Search for the cell housing the specified text and yield its (X, Y) center coordinate. 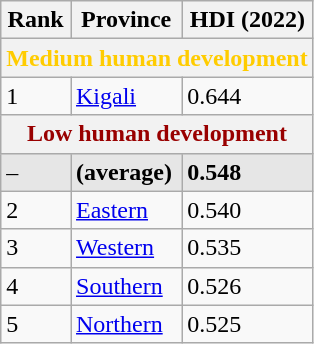
0.540 (248, 210)
Rank (36, 20)
Kigali (126, 96)
– (36, 172)
4 (36, 286)
0.548 (248, 172)
2 (36, 210)
Western (126, 248)
Southern (126, 286)
Medium human development (157, 58)
Eastern (126, 210)
HDI (2022) (248, 20)
1 (36, 96)
Province (126, 20)
5 (36, 324)
(average) (126, 172)
3 (36, 248)
0.644 (248, 96)
0.535 (248, 248)
0.525 (248, 324)
0.526 (248, 286)
Northern (126, 324)
Low human development (157, 134)
